Detect which cell encompasses the target text, then output its (x, y) center coordinate. 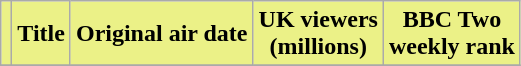
BBC Twoweekly rank (452, 34)
UK viewers(millions) (318, 34)
Original air date (162, 34)
Title (42, 34)
